Determine the [X, Y] coordinate at the center of the cell enclosing the given text.  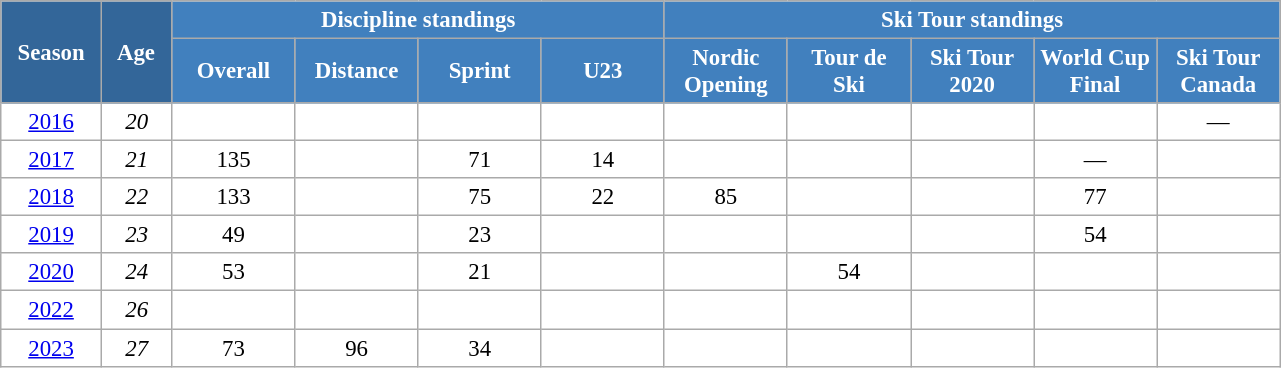
2016 [52, 122]
Season [52, 52]
2019 [52, 235]
133 [234, 197]
Ski Tour standings [972, 20]
24 [136, 273]
73 [234, 348]
2017 [52, 160]
135 [234, 160]
49 [234, 235]
14 [602, 160]
75 [480, 197]
27 [136, 348]
26 [136, 310]
Overall [234, 72]
Age [136, 52]
71 [480, 160]
53 [234, 273]
2018 [52, 197]
Tour deSki [848, 72]
World CupFinal [1096, 72]
Ski TourCanada [1218, 72]
96 [356, 348]
2023 [52, 348]
Distance [356, 72]
34 [480, 348]
20 [136, 122]
U23 [602, 72]
85 [726, 197]
NordicOpening [726, 72]
2022 [52, 310]
2020 [52, 273]
Sprint [480, 72]
Discipline standings [418, 20]
Ski Tour2020 [972, 72]
77 [1096, 197]
